Determine the [X, Y] coordinate at the center of the cell enclosing the given text.  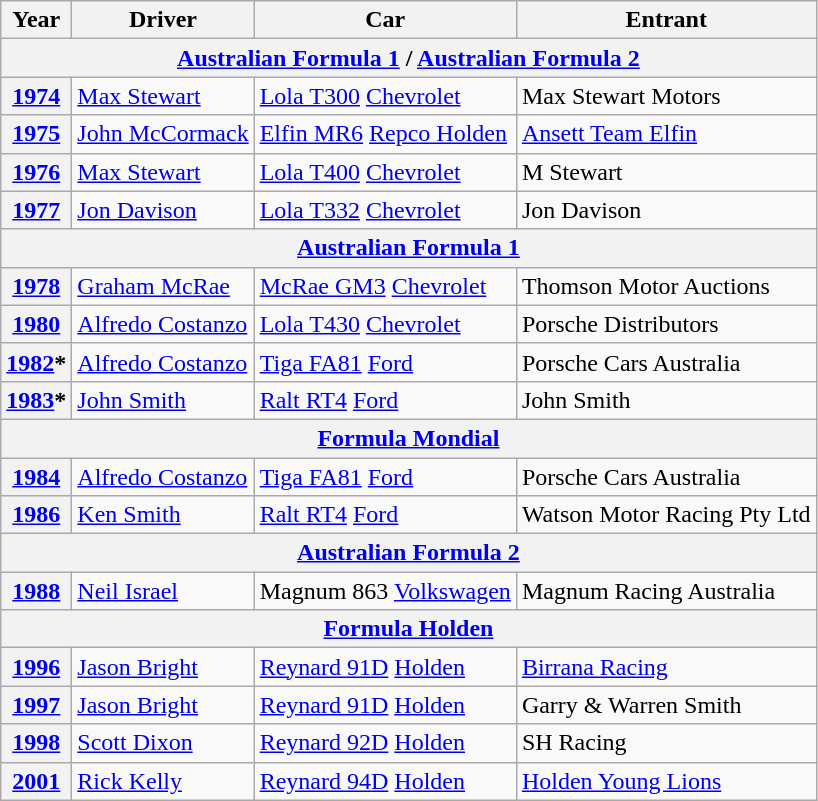
1978 [36, 286]
Holden Young Lions [666, 781]
SH Racing [666, 743]
1975 [36, 134]
Reynard 92D Holden [385, 743]
Graham McRae [163, 286]
Formula Holden [408, 629]
Ken Smith [163, 515]
1980 [36, 324]
Magnum 863 Volkswagen [385, 591]
Australian Formula 1 [408, 248]
Garry & Warren Smith [666, 705]
1996 [36, 667]
1988 [36, 591]
McRae GM3 Chevrolet [385, 286]
Entrant [666, 20]
Watson Motor Racing Pty Ltd [666, 515]
Australian Formula 1 / Australian Formula 2 [408, 58]
1998 [36, 743]
2001 [36, 781]
1984 [36, 477]
Formula Mondial [408, 438]
Lola T430 Chevrolet [385, 324]
Lola T332 Chevrolet [385, 210]
Australian Formula 2 [408, 553]
Neil Israel [163, 591]
1974 [36, 96]
Year [36, 20]
Driver [163, 20]
Magnum Racing Australia [666, 591]
1977 [36, 210]
Car [385, 20]
Rick Kelly [163, 781]
Lola T300 Chevrolet [385, 96]
M Stewart [666, 172]
1982* [36, 362]
Lola T400 Chevrolet [385, 172]
Thomson Motor Auctions [666, 286]
Birrana Racing [666, 667]
1983* [36, 400]
Porsche Distributors [666, 324]
John McCormack [163, 134]
Elfin MR6 Repco Holden [385, 134]
1986 [36, 515]
Max Stewart Motors [666, 96]
1997 [36, 705]
Scott Dixon [163, 743]
1976 [36, 172]
Ansett Team Elfin [666, 134]
Reynard 94D Holden [385, 781]
